Search for the cell housing the specified text and yield its [X, Y] center coordinate. 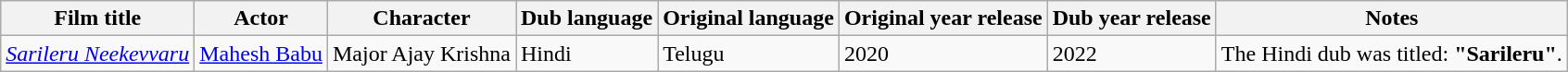
Original language [749, 18]
2022 [1132, 54]
Hindi [586, 54]
The Hindi dub was titled: "Sarileru". [1392, 54]
Original year release [943, 18]
Dub year release [1132, 18]
2020 [943, 54]
Character [421, 18]
Telugu [749, 54]
Dub language [586, 18]
Mahesh Babu [261, 54]
Film title [98, 18]
Notes [1392, 18]
Major Ajay Krishna [421, 54]
Sarileru Neekevvaru [98, 54]
Actor [261, 18]
